Output the [x, y] coordinate of the center of the cell containing the given text.  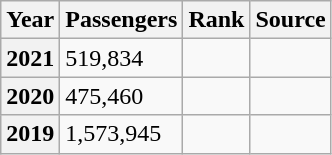
Year [30, 20]
Rank [216, 20]
475,460 [122, 96]
2020 [30, 96]
519,834 [122, 58]
1,573,945 [122, 134]
Source [290, 20]
Passengers [122, 20]
2019 [30, 134]
2021 [30, 58]
